Capture the cell that displays the provided text and extract its (x, y) central coordinate. 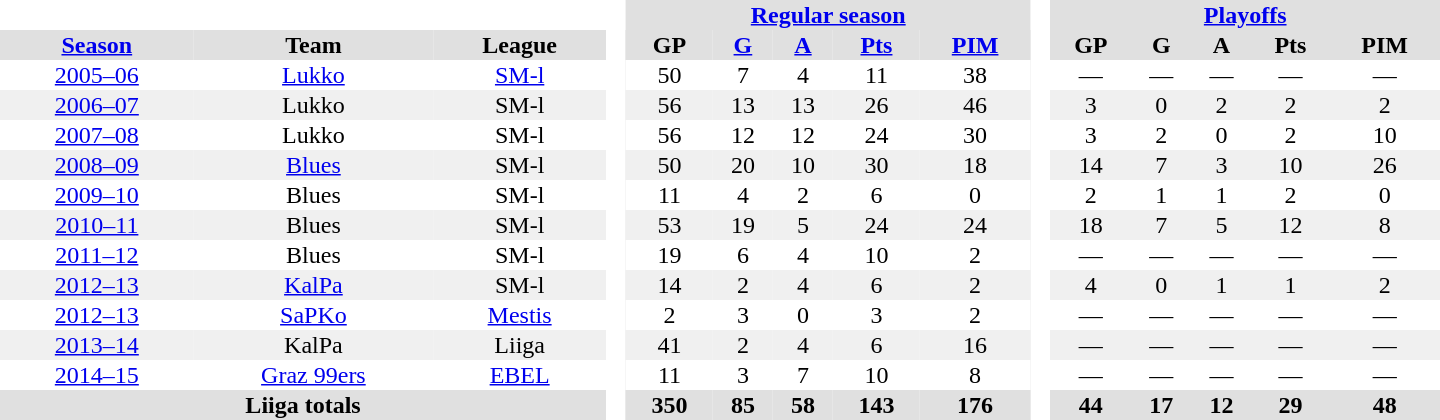
2007–08 (97, 135)
17 (1161, 405)
Regular season (828, 15)
Mestis (520, 315)
Season (97, 45)
176 (976, 405)
Playoffs (1245, 15)
2014–15 (97, 375)
2008–09 (97, 165)
143 (876, 405)
Team (314, 45)
EBEL (520, 375)
350 (670, 405)
Liiga (520, 345)
20 (743, 165)
58 (803, 405)
85 (743, 405)
Graz 99ers (314, 375)
2011–12 (97, 255)
38 (976, 75)
2009–10 (97, 195)
29 (1290, 405)
44 (1090, 405)
53 (670, 225)
48 (1384, 405)
2010–11 (97, 225)
41 (670, 345)
46 (976, 105)
SaPKo (314, 315)
Liiga totals (303, 405)
2013–14 (97, 345)
2006–07 (97, 105)
2005–06 (97, 75)
League (520, 45)
16 (976, 345)
